For the text-containing cell, return its midpoint in (x, y) coordinate format. 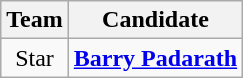
Team (35, 20)
Candidate (155, 20)
Barry Padarath (155, 58)
Star (35, 58)
